Search for the cell housing the specified text and yield its [X, Y] center coordinate. 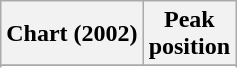
Peak position [189, 34]
Chart (2002) [72, 34]
